Search for the cell housing the specified text and yield its (x, y) center coordinate. 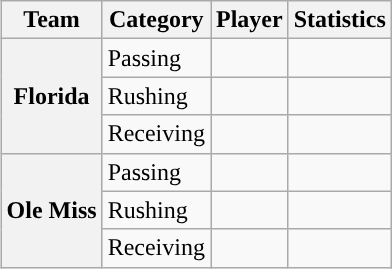
Statistics (340, 20)
Ole Miss (52, 210)
Florida (52, 96)
Team (52, 20)
Player (249, 20)
Category (156, 20)
